Capture the cell that displays the provided text and extract its [X, Y] central coordinate. 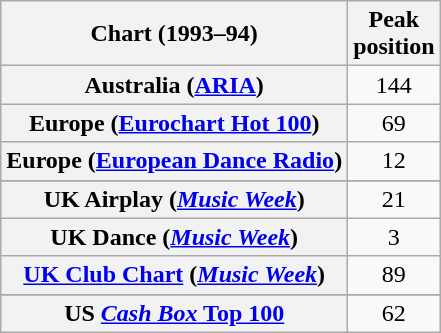
62 [394, 313]
144 [394, 85]
12 [394, 161]
Australia (ARIA) [174, 85]
UK Club Chart (Music Week) [174, 275]
Europe (European Dance Radio) [174, 161]
89 [394, 275]
UK Airplay (Music Week) [174, 199]
Chart (1993–94) [174, 34]
UK Dance (Music Week) [174, 237]
US Cash Box Top 100 [174, 313]
69 [394, 123]
3 [394, 237]
Peakposition [394, 34]
Europe (Eurochart Hot 100) [174, 123]
21 [394, 199]
